Provide the [X, Y] coordinate of the cell's center where the given text is located.  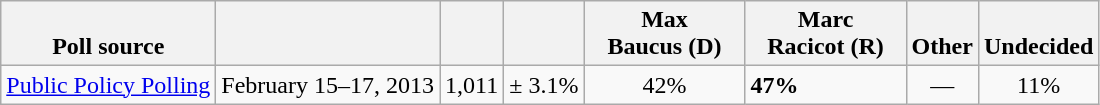
± 3.1% [544, 85]
— [942, 85]
February 15–17, 2013 [328, 85]
Poll source [108, 34]
47% [826, 85]
11% [1038, 85]
1,011 [472, 85]
Public Policy Polling [108, 85]
Undecided [1038, 34]
Other [942, 34]
MarcRacicot (R) [826, 34]
42% [664, 85]
MaxBaucus (D) [664, 34]
